Detect which cell encompasses the target text, then output its (X, Y) center coordinate. 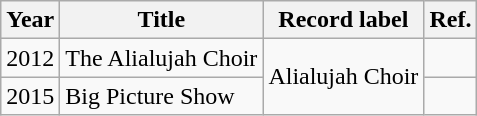
Ref. (450, 20)
Record label (344, 20)
Alialujah Choir (344, 77)
The Alialujah Choir (162, 58)
Year (30, 20)
Title (162, 20)
2012 (30, 58)
Big Picture Show (162, 96)
2015 (30, 96)
